Determine the (x, y) coordinate at the center of the cell enclosing the given text.  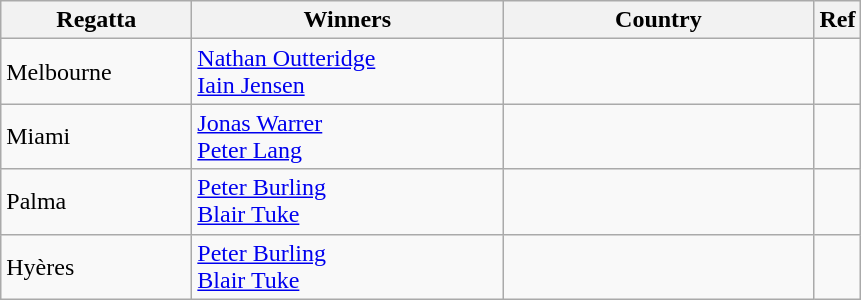
Winners (348, 20)
Regatta (96, 20)
Melbourne (96, 72)
Palma (96, 202)
Hyères (96, 266)
Miami (96, 136)
Ref (838, 20)
Jonas WarrerPeter Lang (348, 136)
Country (658, 20)
Nathan OutteridgeIain Jensen (348, 72)
